Return the [x, y] coordinate for the center point of the cell that contains the specified text.  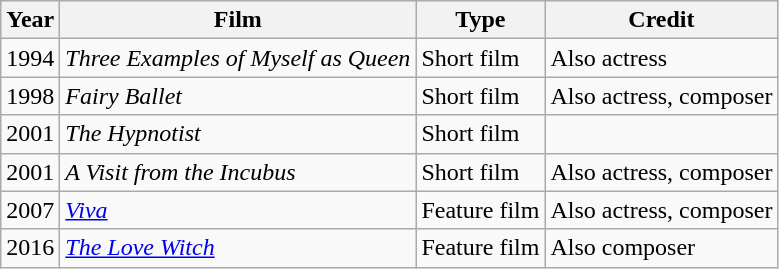
Film [238, 20]
1994 [30, 58]
2016 [30, 248]
Viva [238, 210]
Also actress [662, 58]
The Hypnotist [238, 134]
Credit [662, 20]
Also composer [662, 248]
2007 [30, 210]
The Love Witch [238, 248]
Type [480, 20]
A Visit from the Incubus [238, 172]
Three Examples of Myself as Queen [238, 58]
Year [30, 20]
1998 [30, 96]
Fairy Ballet [238, 96]
